For the text-containing cell, return its midpoint in [X, Y] coordinate format. 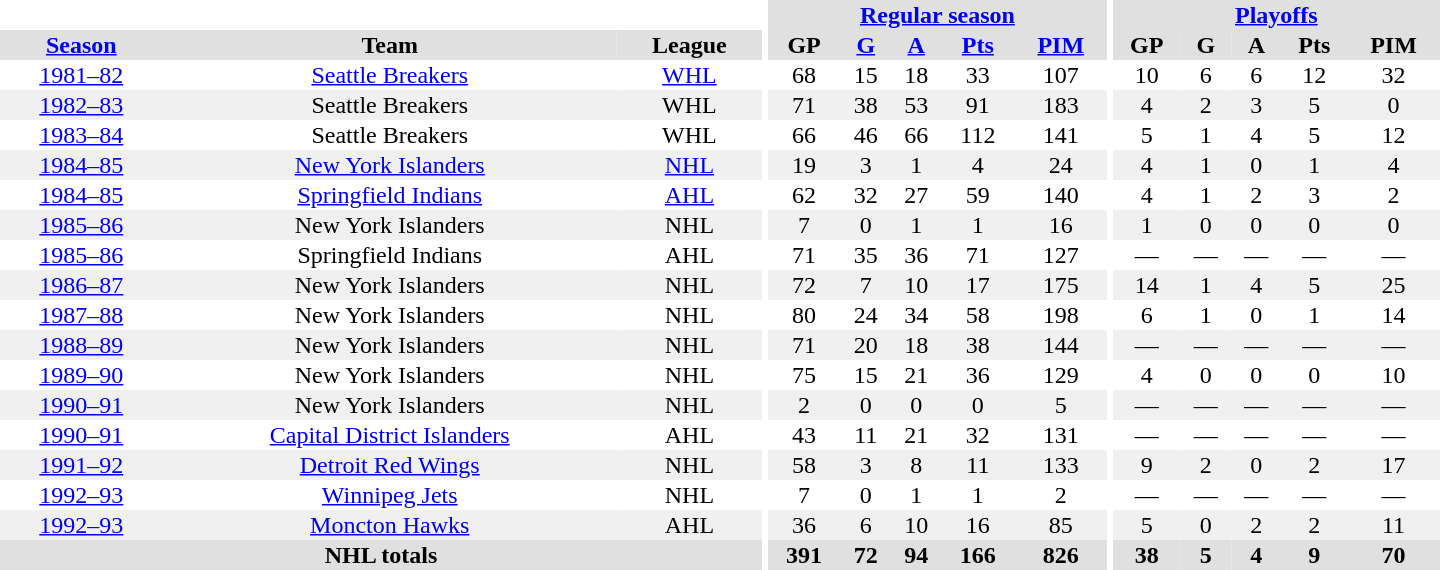
94 [916, 555]
144 [1060, 345]
80 [804, 315]
33 [978, 75]
1983–84 [82, 135]
140 [1060, 195]
19 [804, 165]
Regular season [938, 15]
Team [390, 45]
91 [978, 105]
Capital District Islanders [390, 435]
75 [804, 375]
85 [1060, 525]
1982–83 [82, 105]
1987–88 [82, 315]
35 [865, 255]
43 [804, 435]
131 [1060, 435]
166 [978, 555]
391 [804, 555]
League [690, 45]
198 [1060, 315]
62 [804, 195]
8 [916, 465]
107 [1060, 75]
1989–90 [82, 375]
34 [916, 315]
70 [1394, 555]
25 [1394, 285]
Winnipeg Jets [390, 495]
46 [865, 135]
68 [804, 75]
129 [1060, 375]
1991–92 [82, 465]
59 [978, 195]
112 [978, 135]
1981–82 [82, 75]
183 [1060, 105]
27 [916, 195]
1986–87 [82, 285]
Season [82, 45]
175 [1060, 285]
127 [1060, 255]
141 [1060, 135]
Playoffs [1276, 15]
826 [1060, 555]
133 [1060, 465]
53 [916, 105]
1988–89 [82, 345]
Detroit Red Wings [390, 465]
20 [865, 345]
Moncton Hawks [390, 525]
NHL totals [381, 555]
